Find where the given text appears and provide that cell's center as [X, Y] coordinate. 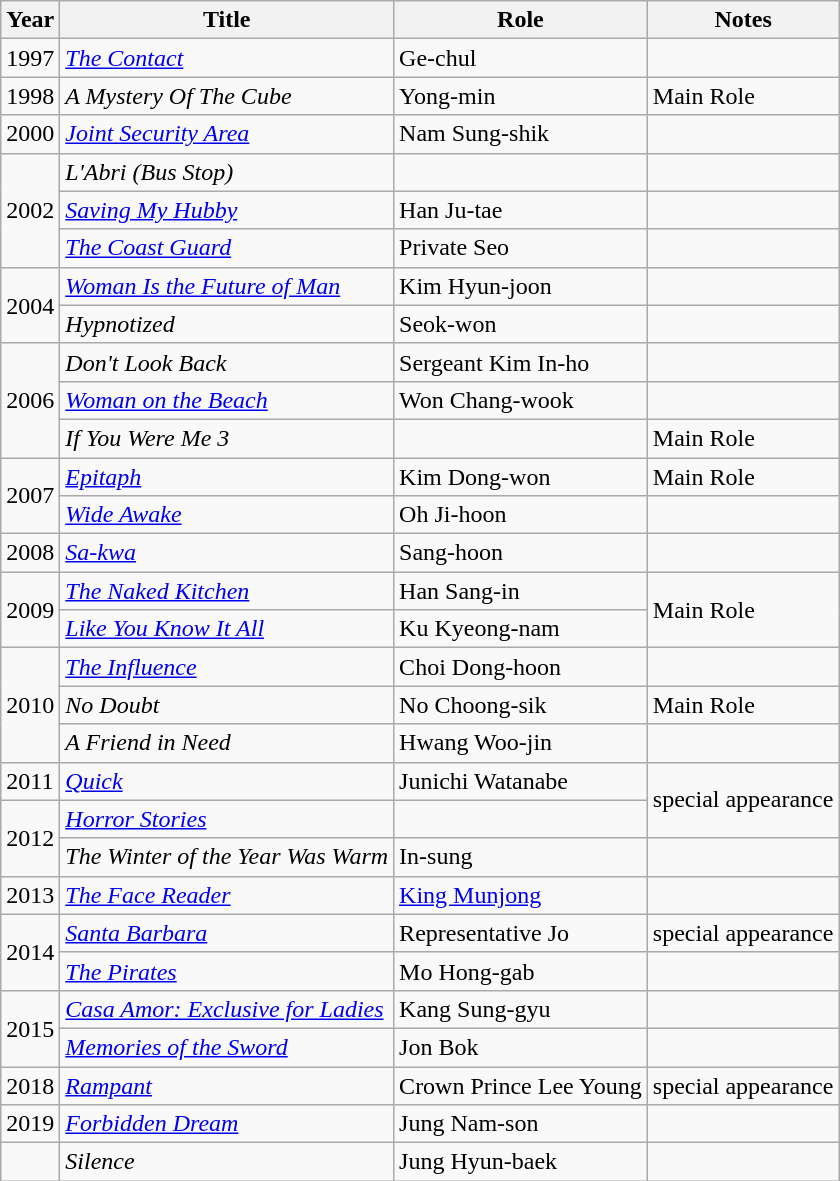
2015 [30, 1028]
2012 [30, 838]
Epitaph [227, 477]
2000 [30, 134]
Year [30, 20]
Han Sang-in [521, 591]
A Friend in Need [227, 743]
Santa Barbara [227, 933]
The Coast Guard [227, 248]
The Influence [227, 667]
The Naked Kitchen [227, 591]
Saving My Hubby [227, 210]
2011 [30, 781]
Silence [227, 1162]
Nam Sung-shik [521, 134]
Hwang Woo-jin [521, 743]
The Face Reader [227, 895]
Horror Stories [227, 819]
Woman Is the Future of Man [227, 286]
If You Were Me 3 [227, 438]
Role [521, 20]
2007 [30, 496]
Kim Dong-won [521, 477]
King Munjong [521, 895]
Won Chang-wook [521, 400]
Choi Dong-hoon [521, 667]
Quick [227, 781]
The Contact [227, 58]
Hypnotized [227, 324]
2018 [30, 1085]
Title [227, 20]
Jung Nam-son [521, 1124]
Like You Know It All [227, 629]
The Winter of the Year Was Warm [227, 857]
Crown Prince Lee Young [521, 1085]
2014 [30, 952]
In-sung [521, 857]
Representative Jo [521, 933]
Junichi Watanabe [521, 781]
1998 [30, 96]
The Pirates [227, 971]
Forbidden Dream [227, 1124]
Oh Ji-hoon [521, 515]
Don't Look Back [227, 362]
Sang-hoon [521, 553]
2010 [30, 705]
2006 [30, 400]
No Doubt [227, 705]
Yong-min [521, 96]
Jon Bok [521, 1047]
Rampant [227, 1085]
Woman on the Beach [227, 400]
Private Seo [521, 248]
Seok-won [521, 324]
Ku Kyeong-nam [521, 629]
2008 [30, 553]
Han Ju-tae [521, 210]
Memories of the Sword [227, 1047]
1997 [30, 58]
Mo Hong-gab [521, 971]
Ge-chul [521, 58]
Sa-kwa [227, 553]
A Mystery Of The Cube [227, 96]
Jung Hyun-baek [521, 1162]
Casa Amor: Exclusive for Ladies [227, 1009]
Joint Security Area [227, 134]
L'Abri (Bus Stop) [227, 172]
Wide Awake [227, 515]
Notes [743, 20]
2013 [30, 895]
2019 [30, 1124]
Kim Hyun-joon [521, 286]
2009 [30, 610]
No Choong-sik [521, 705]
Kang Sung-gyu [521, 1009]
2004 [30, 305]
2002 [30, 210]
Sergeant Kim In-ho [521, 362]
